Extract the [x, y] coordinate from the center of the cell holding the provided text.  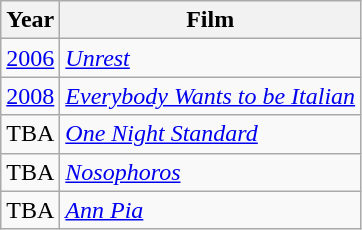
2006 [30, 58]
Ann Pia [210, 210]
Unrest [210, 58]
Nosophoros [210, 172]
One Night Standard [210, 134]
2008 [30, 96]
Everybody Wants to be Italian [210, 96]
Year [30, 20]
Film [210, 20]
